Output the (x, y) coordinate of the center of the cell containing the given text.  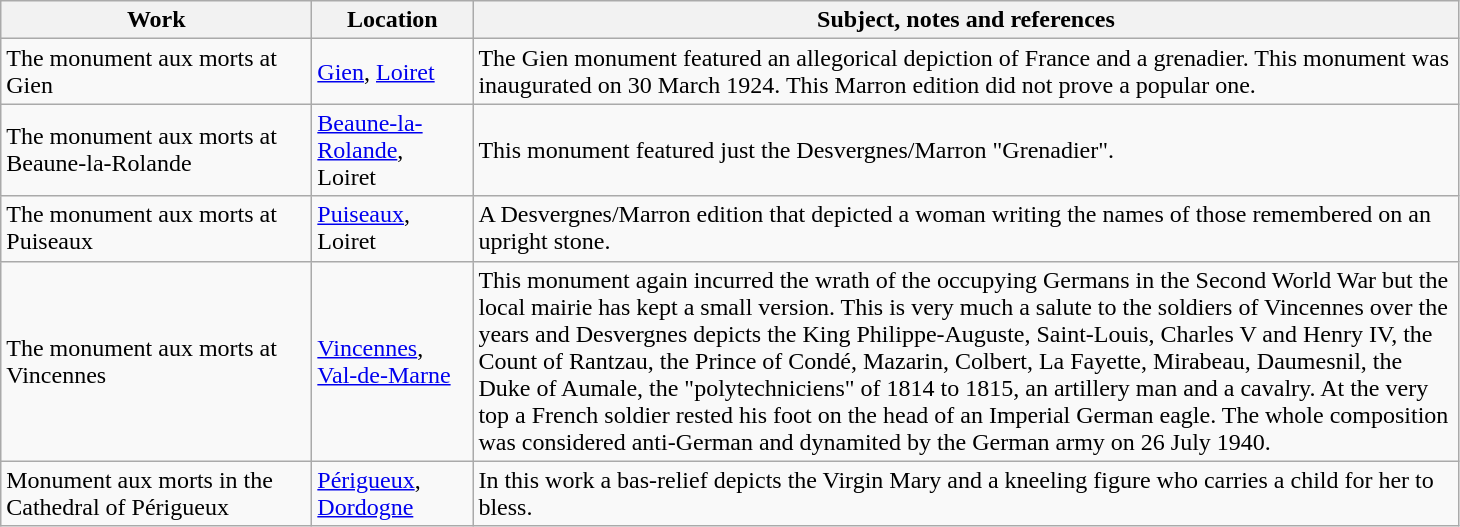
Gien, Loiret (392, 72)
The monument aux morts at Puiseaux (156, 228)
Work (156, 20)
The monument aux morts at Vincennes (156, 361)
This monument featured just the Desvergnes/Marron "Grenadier". (966, 150)
Location (392, 20)
Puiseaux, Loiret (392, 228)
Beaune-la-Rolande, Loiret (392, 150)
Monument aux morts in the Cathedral of Périgueux (156, 494)
Périgueux, Dordogne (392, 494)
In this work a bas-relief depicts the Virgin Mary and a kneeling figure who carries a child for her to bless. (966, 494)
The monument aux morts at Gien (156, 72)
The monument aux morts at Beaune-la-Rolande (156, 150)
A Desvergnes/Marron edition that depicted a woman writing the names of those remembered on an upright stone. (966, 228)
Subject, notes and references (966, 20)
Vincennes, Val-de-Marne (392, 361)
